Return the (X, Y) coordinate for the center point of the cell that contains the specified text.  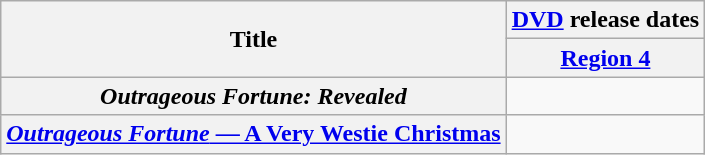
DVD release dates (606, 20)
Outrageous Fortune: Revealed (254, 96)
Region 4 (606, 58)
Title (254, 39)
Outrageous Fortune — A Very Westie Christmas (254, 134)
